Find where the given text appears and provide that cell's center as (X, Y) coordinate. 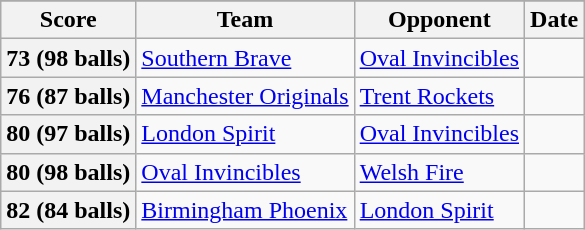
Trent Rockets (439, 96)
Team (245, 20)
Welsh Fire (439, 172)
Birmingham Phoenix (245, 210)
76 (87 balls) (68, 96)
73 (98 balls) (68, 58)
Date (554, 20)
80 (97 balls) (68, 134)
Score (68, 20)
Opponent (439, 20)
82 (84 balls) (68, 210)
Southern Brave (245, 58)
Manchester Originals (245, 96)
80 (98 balls) (68, 172)
